Provide the [x, y] coordinate of the cell's center where the given text is located.  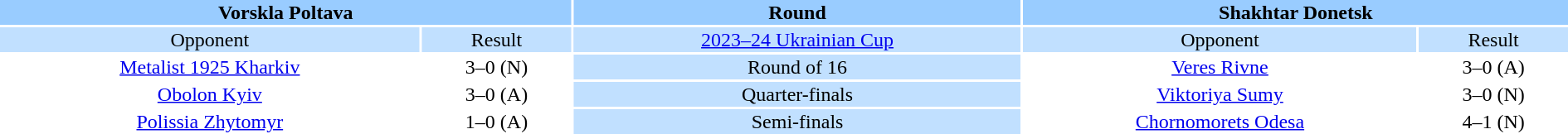
Obolon Kyiv [210, 94]
Round of 16 [796, 67]
4–1 (N) [1493, 122]
Chornomorets Odesa [1220, 122]
Vorskla Poltava [285, 12]
Quarter-finals [796, 94]
Viktoriya Sumy [1220, 94]
Polissia Zhytomyr [210, 122]
Round [796, 12]
Metalist 1925 Kharkiv [210, 67]
2023–24 Ukrainian Cup [796, 40]
Veres Rivne [1220, 67]
Shakhtar Donetsk [1296, 12]
Semi-finals [796, 122]
1–0 (A) [497, 122]
